Provide the (X, Y) coordinate of the cell's center where the given text is located.  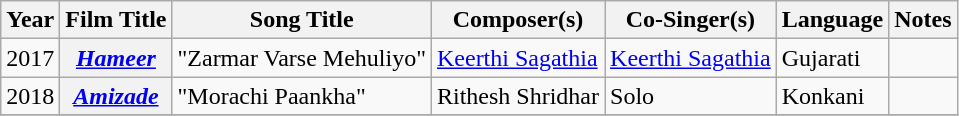
Hameer (116, 58)
"Zarmar Varse Mehuliyo" (302, 58)
Rithesh Shridhar (518, 96)
Amizade (116, 96)
Year (30, 20)
"Morachi Paankha" (302, 96)
Film Title (116, 20)
Language (832, 20)
Co-Singer(s) (691, 20)
Gujarati (832, 58)
Composer(s) (518, 20)
Konkani (832, 96)
Notes (923, 20)
Solo (691, 96)
2018 (30, 96)
2017 (30, 58)
Song Title (302, 20)
